Identify which cell holds the provided text, then report its [x, y] central coordinate. 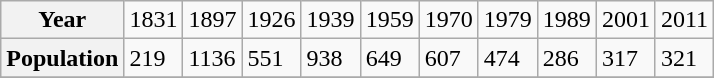
474 [508, 58]
1970 [448, 20]
1831 [154, 20]
1979 [508, 20]
551 [272, 58]
607 [448, 58]
219 [154, 58]
1959 [390, 20]
649 [390, 58]
2001 [626, 20]
938 [330, 58]
1989 [566, 20]
1926 [272, 20]
317 [626, 58]
1939 [330, 20]
1136 [212, 58]
286 [566, 58]
321 [684, 58]
1897 [212, 20]
Population [62, 58]
Year [62, 20]
2011 [684, 20]
